Locate the cell with the specified text and output its (X, Y) center coordinate. 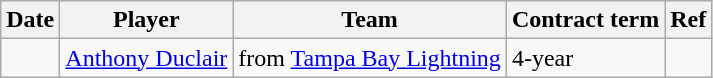
from Tampa Bay Lightning (370, 58)
4-year (585, 58)
Team (370, 20)
Date (30, 20)
Player (146, 20)
Contract term (585, 20)
Ref (688, 20)
Anthony Duclair (146, 58)
